Return [X, Y] of the center of cell containing provided text 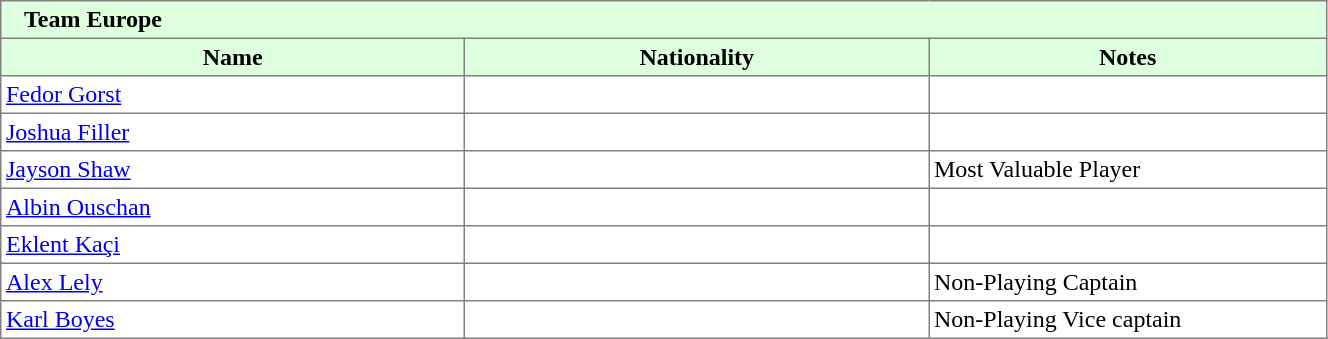
Most Valuable Player [1128, 170]
Jayson Shaw [233, 170]
Alex Lely [233, 282]
Name [233, 57]
Albin Ouschan [233, 207]
Notes [1128, 57]
Non-Playing Captain [1128, 282]
Eklent Kaçi [233, 245]
Karl Boyes [233, 320]
Nationality [697, 57]
Non-Playing Vice captain [1128, 320]
Joshua Filler [233, 132]
Team Europe [664, 20]
Fedor Gorst [233, 95]
